Determine the [X, Y] coordinate at the center of the cell enclosing the given text.  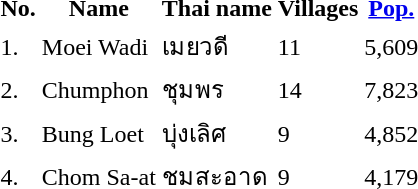
14 [318, 90]
Chumphon [98, 90]
เมยวดี [216, 46]
9 [318, 133]
11 [318, 46]
ชุมพร [216, 90]
Bung Loet [98, 133]
บุ่งเลิศ [216, 133]
Moei Wadi [98, 46]
